Return the [x, y] coordinate for the center point of the cell that contains the specified text.  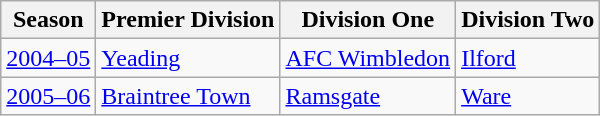
Division Two [528, 20]
Season [48, 20]
2005–06 [48, 96]
Braintree Town [188, 96]
Ilford [528, 58]
Yeading [188, 58]
Ramsgate [368, 96]
2004–05 [48, 58]
AFC Wimbledon [368, 58]
Division One [368, 20]
Premier Division [188, 20]
Ware [528, 96]
